Determine the (X, Y) coordinate at the center of the cell enclosing the given text.  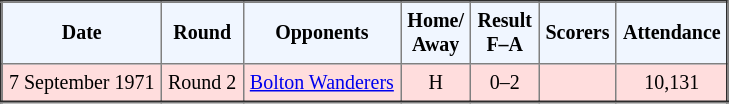
ResultF–A (505, 33)
10,131 (672, 83)
Scorers (578, 33)
0–2 (505, 83)
Opponents (322, 33)
H (436, 83)
Round (202, 33)
Round 2 (202, 83)
Home/Away (436, 33)
Attendance (672, 33)
Bolton Wanderers (322, 83)
7 September 1971 (82, 83)
Date (82, 33)
